Scan for the cell matching the given text and deliver its [X, Y] coordinate at center. 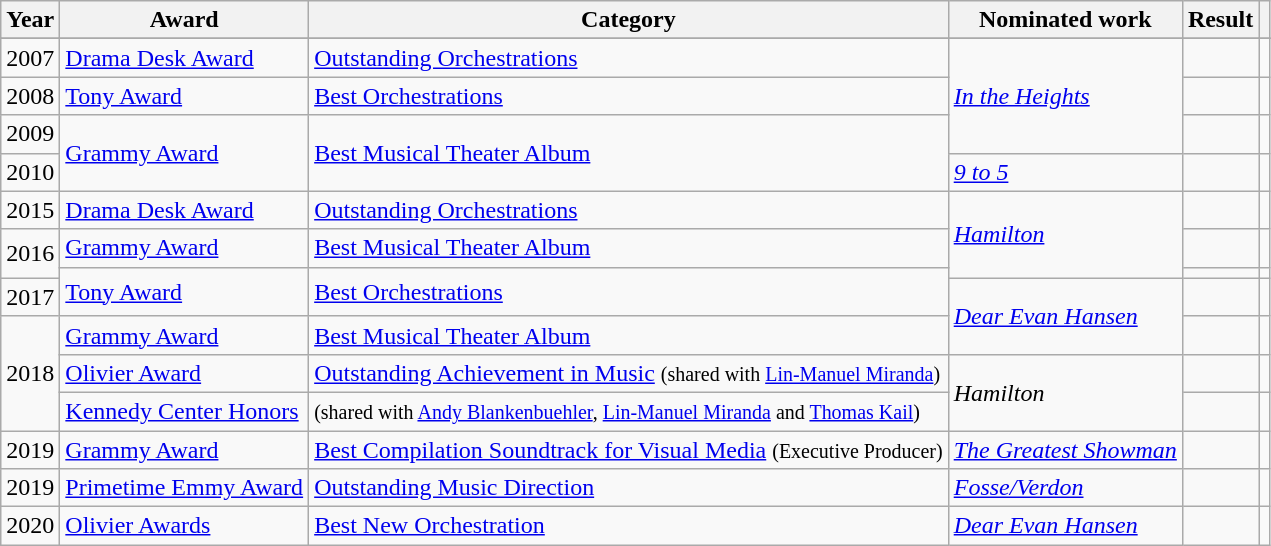
Year [30, 20]
9 to 5 [1065, 172]
2017 [30, 297]
2009 [30, 134]
Primetime Emmy Award [184, 488]
2010 [30, 172]
Category [629, 20]
Award [184, 20]
2007 [30, 58]
Kennedy Center Honors [184, 411]
Best Compilation Soundtrack for Visual Media (Executive Producer) [629, 449]
Nominated work [1065, 20]
2008 [30, 96]
2015 [30, 210]
2018 [30, 373]
Outstanding Achievement in Music (shared with Lin-Manuel Miranda) [629, 373]
2016 [30, 254]
Result [1220, 20]
The Greatest Showman [1065, 449]
Best New Orchestration [629, 526]
Olivier Awards [184, 526]
Outstanding Music Direction [629, 488]
(shared with Andy Blankenbuehler, Lin-Manuel Miranda and Thomas Kail) [629, 411]
Olivier Award [184, 373]
Fosse/Verdon [1065, 488]
2020 [30, 526]
In the Heights [1065, 96]
